Scan for the cell matching the given text and deliver its (X, Y) coordinate at center. 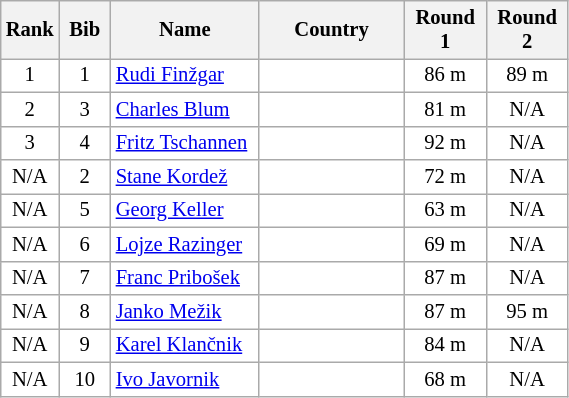
84 m (445, 345)
81 m (445, 109)
9 (85, 345)
Round 1 (445, 29)
Country (332, 29)
7 (85, 278)
6 (85, 244)
4 (85, 143)
Franc Pribošek (185, 278)
95 m (527, 311)
Fritz Tschannen (185, 143)
Ivo Javornik (185, 379)
89 m (527, 75)
Stane Kordež (185, 177)
Charles Blum (185, 109)
Name (185, 29)
Karel Klančnik (185, 345)
72 m (445, 177)
92 m (445, 143)
Rudi Finžgar (185, 75)
Georg Keller (185, 210)
Round 2 (527, 29)
68 m (445, 379)
Bib (85, 29)
86 m (445, 75)
10 (85, 379)
69 m (445, 244)
5 (85, 210)
Rank (30, 29)
63 m (445, 210)
Janko Mežik (185, 311)
8 (85, 311)
Lojze Razinger (185, 244)
